Capture the cell that displays the provided text and extract its [X, Y] central coordinate. 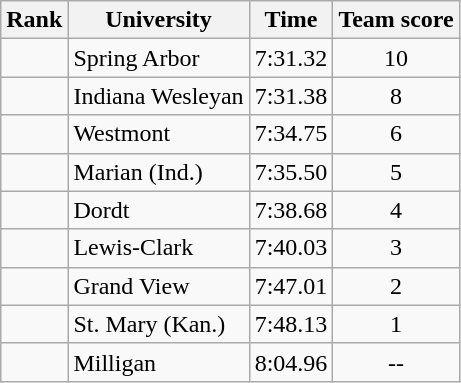
Time [291, 20]
7:40.03 [291, 248]
7:31.38 [291, 96]
3 [396, 248]
Team score [396, 20]
7:31.32 [291, 58]
7:35.50 [291, 172]
Indiana Wesleyan [158, 96]
St. Mary (Kan.) [158, 324]
-- [396, 362]
Dordt [158, 210]
8 [396, 96]
Rank [34, 20]
7:34.75 [291, 134]
5 [396, 172]
7:47.01 [291, 286]
8:04.96 [291, 362]
Grand View [158, 286]
1 [396, 324]
2 [396, 286]
Marian (Ind.) [158, 172]
10 [396, 58]
6 [396, 134]
Milligan [158, 362]
Westmont [158, 134]
Spring Arbor [158, 58]
University [158, 20]
7:48.13 [291, 324]
4 [396, 210]
7:38.68 [291, 210]
Lewis-Clark [158, 248]
